Pinpoint the cell where the given text exists, returning its (X, Y) midpoint coordinate. 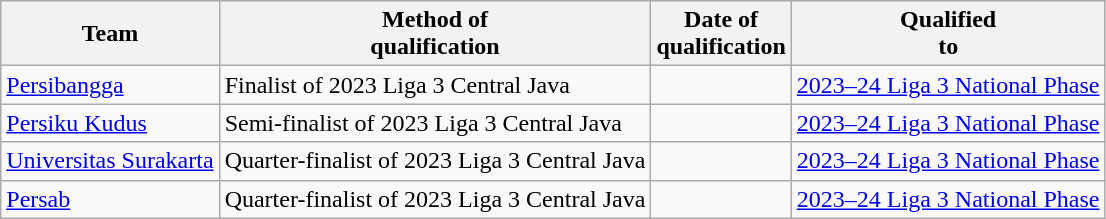
Method of qualification (435, 34)
Qualified to (948, 34)
Finalist of 2023 Liga 3 Central Java (435, 85)
Persiku Kudus (110, 123)
Universitas Surakarta (110, 161)
Persibangga (110, 85)
Team (110, 34)
Date of qualification (721, 34)
Semi-finalist of 2023 Liga 3 Central Java (435, 123)
Persab (110, 199)
